Detect which cell encompasses the target text, then output its (X, Y) center coordinate. 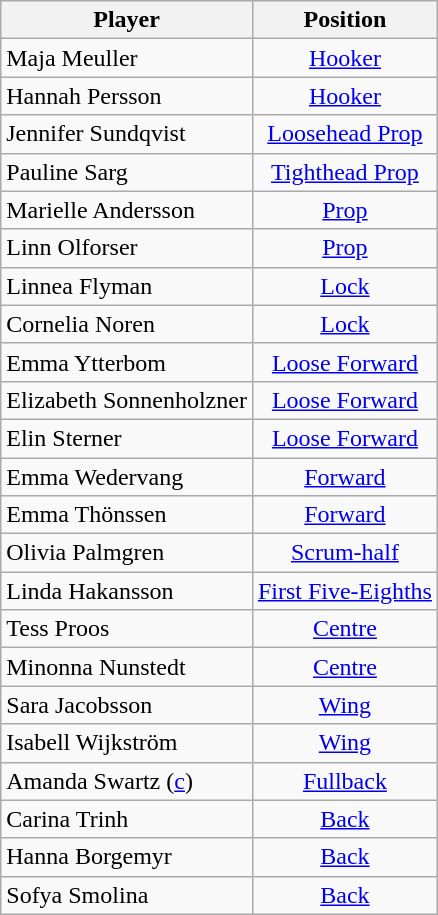
Marielle Andersson (127, 210)
Fullback (344, 781)
Elizabeth Sonnenholzner (127, 400)
Jennifer Sundqvist (127, 134)
Carina Trinh (127, 819)
Sara Jacobsson (127, 705)
Linnea Flyman (127, 286)
Isabell Wijkström (127, 743)
Scrum-half (344, 553)
Amanda Swartz (c) (127, 781)
Emma Ytterbom (127, 362)
Hanna Borgemyr (127, 857)
Emma Wedervang (127, 477)
Player (127, 20)
First Five-Eighths (344, 591)
Cornelia Noren (127, 324)
Olivia Palmgren (127, 553)
Loosehead Prop (344, 134)
Linn Olforser (127, 248)
Sofya Smolina (127, 895)
Position (344, 20)
Pauline Sarg (127, 172)
Linda Hakansson (127, 591)
Elin Sterner (127, 438)
Hannah Persson (127, 96)
Minonna Nunstedt (127, 667)
Emma Thönssen (127, 515)
Tighthead Prop (344, 172)
Maja Meuller (127, 58)
Tess Proos (127, 629)
